Detect which cell encompasses the target text, then output its [x, y] center coordinate. 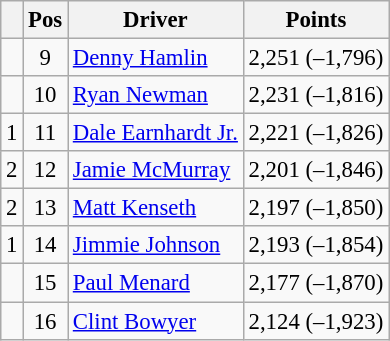
Driver [156, 20]
2,177 (–1,870) [316, 283]
2,251 (–1,796) [316, 58]
15 [46, 283]
Clint Bowyer [156, 321]
14 [46, 245]
Jimmie Johnson [156, 245]
2,197 (–1,850) [316, 208]
16 [46, 321]
Jamie McMurray [156, 170]
Matt Kenseth [156, 208]
2,221 (–1,826) [316, 133]
Dale Earnhardt Jr. [156, 133]
2,193 (–1,854) [316, 245]
13 [46, 208]
2,201 (–1,846) [316, 170]
Paul Menard [156, 283]
10 [46, 95]
2,231 (–1,816) [316, 95]
2,124 (–1,923) [316, 321]
12 [46, 170]
Denny Hamlin [156, 58]
Pos [46, 20]
Ryan Newman [156, 95]
11 [46, 133]
9 [46, 58]
Points [316, 20]
